Extract the [x, y] coordinate from the center of the cell holding the provided text.  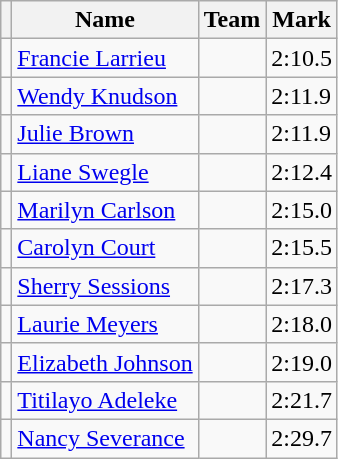
Sherry Sessions [105, 286]
Team [232, 20]
Name [105, 20]
Elizabeth Johnson [105, 362]
Mark [302, 20]
Nancy Severance [105, 438]
2:19.0 [302, 362]
2:15.5 [302, 248]
Carolyn Court [105, 248]
Laurie Meyers [105, 324]
2:10.5 [302, 58]
Francie Larrieu [105, 58]
2:12.4 [302, 172]
Julie Brown [105, 134]
Marilyn Carlson [105, 210]
Liane Swegle [105, 172]
Titilayo Adeleke [105, 400]
2:29.7 [302, 438]
Wendy Knudson [105, 96]
2:15.0 [302, 210]
2:17.3 [302, 286]
2:21.7 [302, 400]
2:18.0 [302, 324]
